Extract the [x, y] coordinate from the center of the cell holding the provided text.  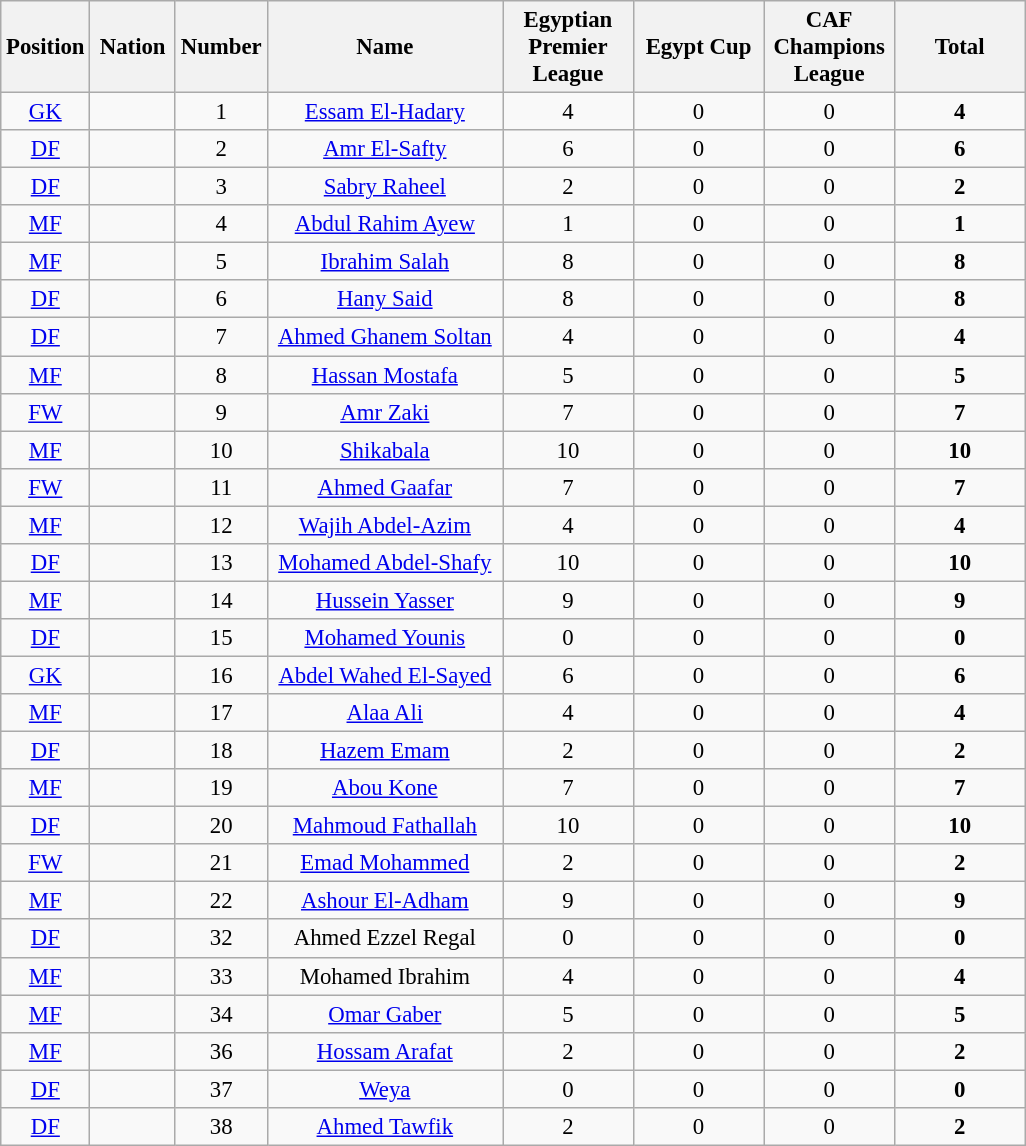
Mohamed Younis [385, 638]
18 [221, 751]
Hossam Arafat [385, 1051]
Number [221, 47]
Ahmed Tawfik [385, 1127]
13 [221, 563]
Weya [385, 1089]
Ibrahim Salah [385, 262]
22 [221, 901]
Amr Zaki [385, 412]
Alaa Ali [385, 713]
20 [221, 826]
37 [221, 1089]
Name [385, 47]
Abou Kone [385, 788]
38 [221, 1127]
11 [221, 487]
21 [221, 863]
Egyptian Premier League [568, 47]
Shikabala [385, 450]
15 [221, 638]
Omar Gaber [385, 1014]
Ahmed Ghanem Soltan [385, 337]
32 [221, 939]
Ashour El-Adham [385, 901]
Mahmoud Fathallah [385, 826]
36 [221, 1051]
34 [221, 1014]
Hassan Mostafa [385, 375]
Mohamed Abdel-Shafy [385, 563]
Emad Mohammed [385, 863]
Nation [133, 47]
17 [221, 713]
Egypt Cup [698, 47]
19 [221, 788]
Hussein Yasser [385, 600]
Essam El-Hadary [385, 112]
Hany Said [385, 299]
Ahmed Ezzel Regal [385, 939]
33 [221, 976]
12 [221, 525]
Total [960, 47]
Hazem Emam [385, 751]
CAF Champions League [830, 47]
3 [221, 187]
Abdel Wahed El-Sayed [385, 675]
Mohamed Ibrahim [385, 976]
Wajih Abdel-Azim [385, 525]
14 [221, 600]
Position [46, 47]
Abdul Rahim Ayew [385, 224]
Amr El-Safty [385, 149]
Ahmed Gaafar [385, 487]
16 [221, 675]
Sabry Raheel [385, 187]
